Output the [X, Y] coordinate of the center of the cell containing the given text.  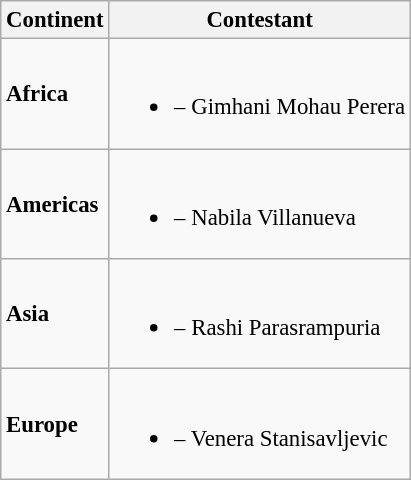
Europe [55, 424]
– Rashi Parasrampuria [260, 314]
Americas [55, 204]
– Nabila Villanueva [260, 204]
Asia [55, 314]
Contestant [260, 20]
– Gimhani Mohau Perera [260, 94]
– Venera Stanisavljevic [260, 424]
Continent [55, 20]
Africa [55, 94]
